Return the (X, Y) coordinate for the center point of the cell that contains the specified text.  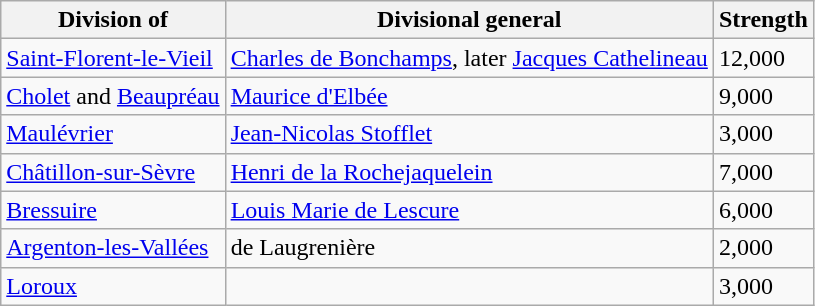
de Laugrenière (469, 248)
Charles de Bonchamps, later Jacques Cathelineau (469, 58)
Divisional general (469, 20)
Cholet and Beaupréau (113, 96)
Maulévrier (113, 134)
Saint-Florent-le-Vieil (113, 58)
Jean-Nicolas Stofflet (469, 134)
2,000 (763, 248)
7,000 (763, 172)
Louis Marie de Lescure (469, 210)
Henri de la Rochejaquelein (469, 172)
9,000 (763, 96)
Argenton-les-Vallées (113, 248)
Châtillon-sur-Sèvre (113, 172)
Maurice d'Elbée (469, 96)
6,000 (763, 210)
12,000 (763, 58)
Strength (763, 20)
Bressuire (113, 210)
Loroux (113, 286)
Division of (113, 20)
